Pinpoint the cell where the given text exists, returning its [X, Y] midpoint coordinate. 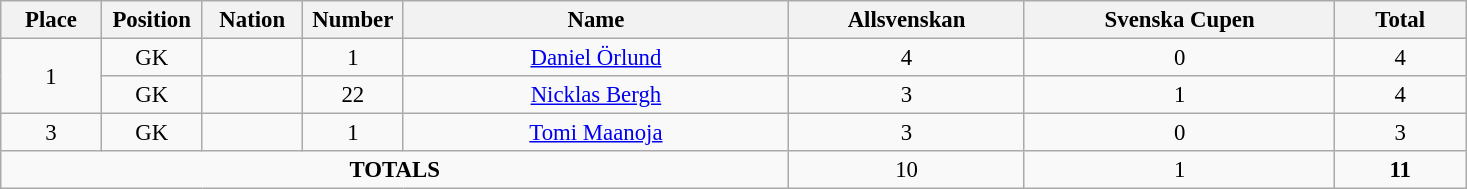
Position [152, 20]
Place [52, 20]
Number [354, 20]
Allsvenskan [907, 20]
Svenska Cupen [1180, 20]
Nation [252, 20]
Total [1400, 20]
10 [907, 170]
Name [596, 20]
Tomi Maanoja [596, 133]
22 [354, 95]
Daniel Örlund [596, 58]
TOTALS [395, 170]
11 [1400, 170]
Nicklas Bergh [596, 95]
